Search for the cell housing the specified text and yield its (X, Y) center coordinate. 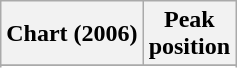
Chart (2006) (72, 34)
Peakposition (189, 34)
